Scan for the cell matching the given text and deliver its [X, Y] coordinate at center. 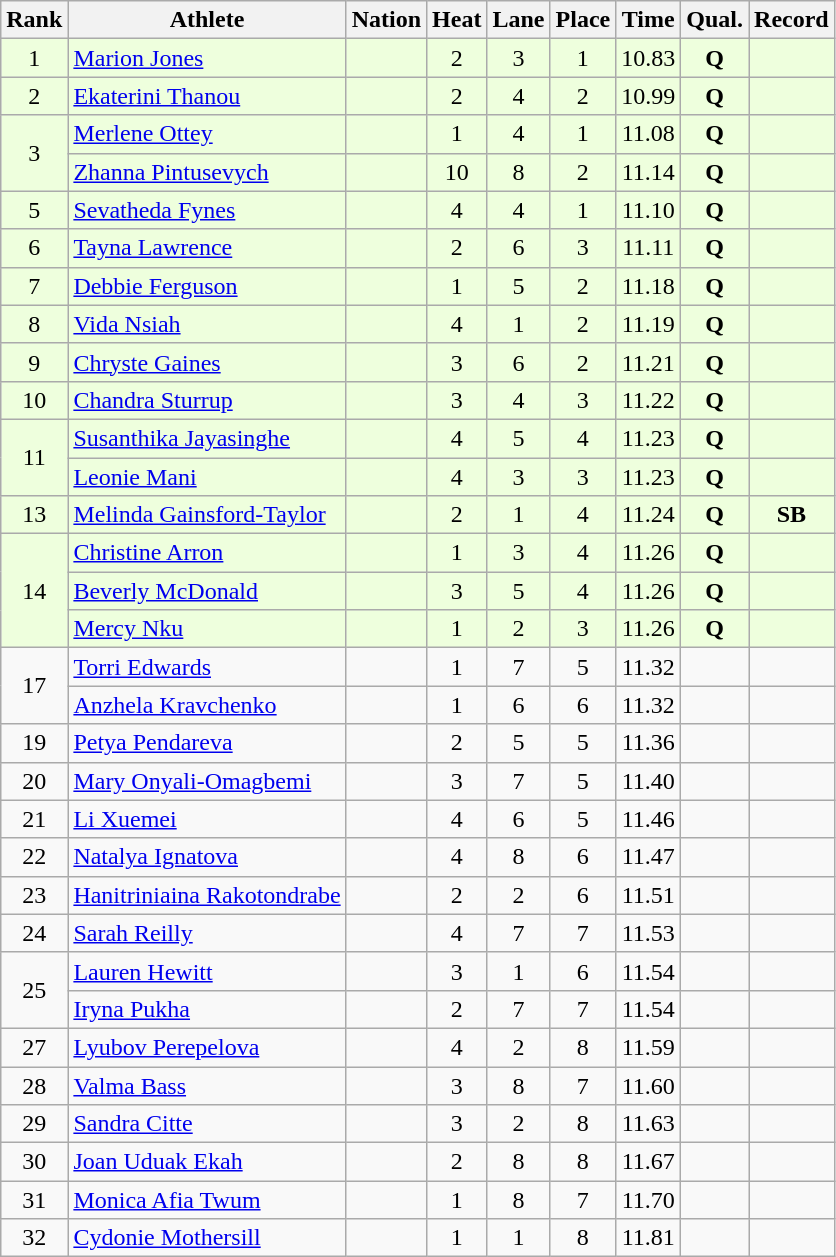
Ekaterini Thanou [207, 96]
Record [792, 20]
11.60 [648, 1085]
Place [583, 20]
Rank [34, 20]
9 [34, 362]
11.19 [648, 324]
Joan Uduak Ekah [207, 1162]
11.21 [648, 362]
11.22 [648, 400]
Anzhela Kravchenko [207, 705]
Athlete [207, 20]
Melinda Gainsford-Taylor [207, 515]
11.24 [648, 515]
10.99 [648, 96]
Vida Nsiah [207, 324]
11.59 [648, 1047]
Chryste Gaines [207, 362]
11.46 [648, 819]
11.40 [648, 781]
11 [34, 457]
Nation [386, 20]
27 [34, 1047]
11.51 [648, 895]
30 [34, 1162]
Mary Onyali-Omagbemi [207, 781]
Susanthika Jayasinghe [207, 438]
Hanitriniaina Rakotondrabe [207, 895]
Sandra Citte [207, 1124]
25 [34, 990]
Valma Bass [207, 1085]
11.36 [648, 743]
Christine Arron [207, 553]
Lyubov Perepelova [207, 1047]
Marion Jones [207, 58]
24 [34, 933]
Cydonie Mothersill [207, 1238]
Sarah Reilly [207, 933]
11.10 [648, 210]
Beverly McDonald [207, 591]
Chandra Sturrup [207, 400]
Zhanna Pintusevych [207, 172]
11.67 [648, 1162]
Tayna Lawrence [207, 248]
Lane [518, 20]
Torri Edwards [207, 667]
28 [34, 1085]
Petya Pendareva [207, 743]
Time [648, 20]
13 [34, 515]
20 [34, 781]
Merlene Ottey [207, 134]
29 [34, 1124]
32 [34, 1238]
17 [34, 686]
11.70 [648, 1200]
23 [34, 895]
Monica Afia Twum [207, 1200]
Qual. [715, 20]
11.47 [648, 857]
11.18 [648, 286]
Leonie Mani [207, 477]
11.11 [648, 248]
11.53 [648, 933]
11.63 [648, 1124]
11.14 [648, 172]
11.08 [648, 134]
Debbie Ferguson [207, 286]
14 [34, 591]
31 [34, 1200]
11.81 [648, 1238]
Mercy Nku [207, 629]
10.83 [648, 58]
22 [34, 857]
Li Xuemei [207, 819]
SB [792, 515]
21 [34, 819]
Natalya Ignatova [207, 857]
Iryna Pukha [207, 1009]
Lauren Hewitt [207, 971]
Heat [457, 20]
Sevatheda Fynes [207, 210]
19 [34, 743]
